For the text-containing cell, return its midpoint in (X, Y) coordinate format. 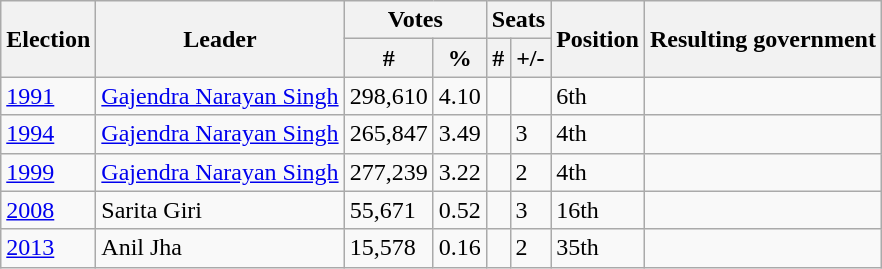
Seats (518, 20)
35th (598, 248)
Sarita Giri (220, 210)
1999 (48, 172)
Votes (415, 20)
298,610 (388, 96)
Anil Jha (220, 248)
4.10 (460, 96)
3.49 (460, 134)
1991 (48, 96)
16th (598, 210)
2013 (48, 248)
15,578 (388, 248)
3.22 (460, 172)
1994 (48, 134)
Election (48, 39)
% (460, 58)
265,847 (388, 134)
Leader (220, 39)
2008 (48, 210)
277,239 (388, 172)
+/- (530, 58)
0.16 (460, 248)
Resulting government (762, 39)
6th (598, 96)
Position (598, 39)
55,671 (388, 210)
0.52 (460, 210)
